Capture the cell that displays the provided text and extract its (X, Y) central coordinate. 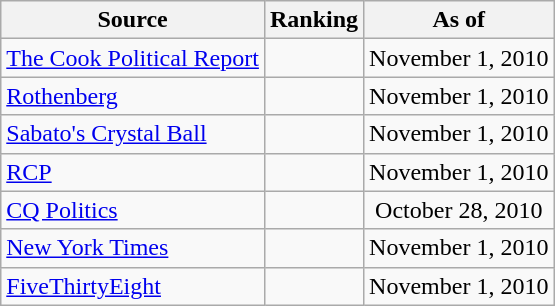
RCP (133, 172)
October 28, 2010 (459, 210)
Ranking (314, 20)
Rothenberg (133, 96)
New York Times (133, 248)
FiveThirtyEight (133, 286)
The Cook Political Report (133, 58)
CQ Politics (133, 210)
As of (459, 20)
Source (133, 20)
Sabato's Crystal Ball (133, 134)
